Locate the cell with the specified text and output its [x, y] center coordinate. 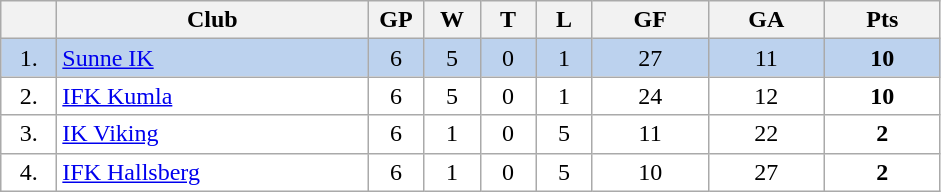
T [508, 20]
1. [29, 58]
GF [650, 20]
IFK Hallsberg [212, 172]
4. [29, 172]
Pts [882, 20]
Club [212, 20]
GA [766, 20]
L [564, 20]
24 [650, 96]
IFK Kumla [212, 96]
22 [766, 134]
IK Viking [212, 134]
2. [29, 96]
W [452, 20]
3. [29, 134]
12 [766, 96]
Sunne IK [212, 58]
GP [396, 20]
